Return [X, Y] of the center of cell containing provided text 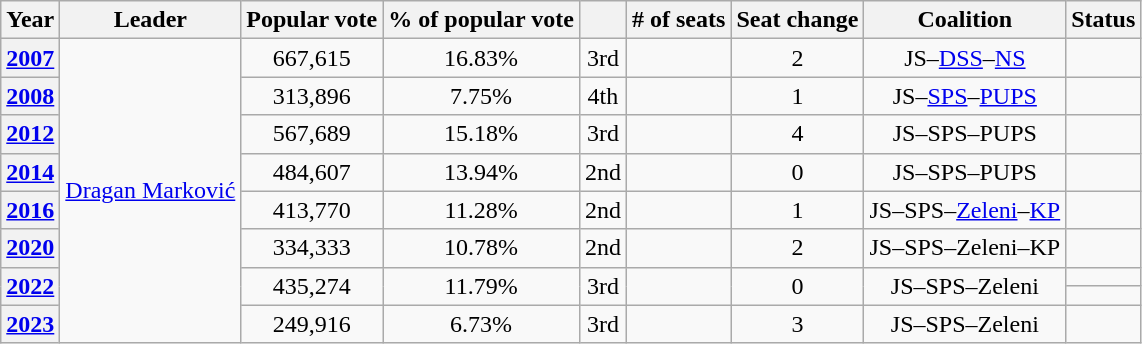
4 [798, 134]
16.83% [482, 58]
567,689 [312, 134]
2022 [30, 286]
667,615 [312, 58]
2012 [30, 134]
413,770 [312, 210]
Status [1104, 20]
3 [798, 324]
% of popular vote [482, 20]
2023 [30, 324]
Leader [150, 20]
Coalition [965, 20]
313,896 [312, 96]
2020 [30, 248]
249,916 [312, 324]
10.78% [482, 248]
JS–DSS–NS [965, 58]
2014 [30, 172]
2007 [30, 58]
334,333 [312, 248]
6.73% [482, 324]
11.79% [482, 286]
Dragan Marković [150, 191]
4th [602, 96]
15.18% [482, 134]
11.28% [482, 210]
Year [30, 20]
2016 [30, 210]
7.75% [482, 96]
13.94% [482, 172]
Popular vote [312, 20]
Seat change [798, 20]
435,274 [312, 286]
484,607 [312, 172]
2008 [30, 96]
# of seats [678, 20]
